Scan for the cell matching the given text and deliver its [x, y] coordinate at center. 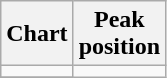
Peakposition [119, 34]
Chart [37, 34]
